From the cell containing the given text, extract its center point as [x, y] coordinate. 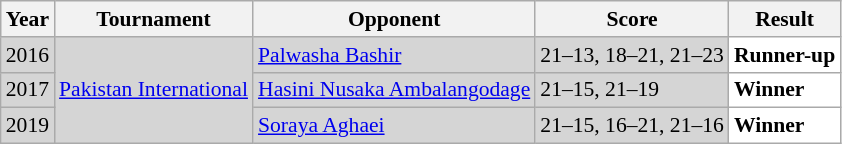
Tournament [154, 19]
2016 [28, 55]
21–15, 16–21, 21–16 [632, 126]
Year [28, 19]
Pakistan International [154, 90]
Soraya Aghaei [394, 126]
Runner-up [784, 55]
Result [784, 19]
Opponent [394, 19]
21–13, 18–21, 21–23 [632, 55]
Hasini Nusaka Ambalangodage [394, 90]
21–15, 21–19 [632, 90]
Score [632, 19]
2019 [28, 126]
2017 [28, 90]
Palwasha Bashir [394, 55]
